Output the [x, y] coordinate of the center of the cell containing the given text.  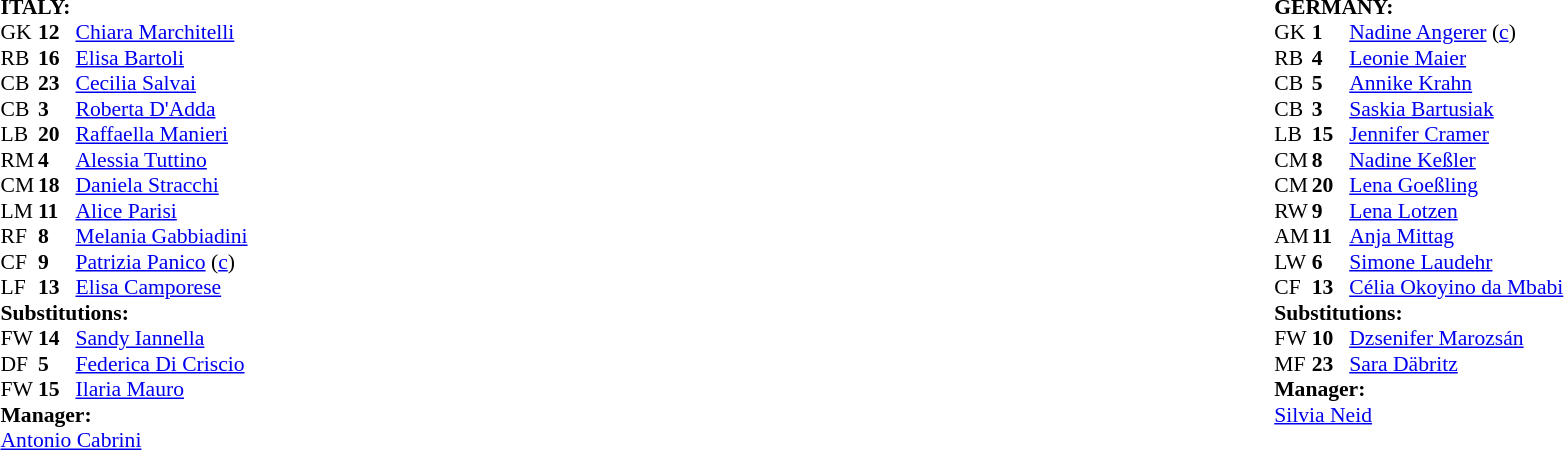
Ilaria Mauro [162, 389]
Sandy Iannella [162, 339]
Leonie Maier [1456, 58]
Dzsenifer Marozsán [1456, 339]
Alice Parisi [162, 211]
6 [1331, 262]
Alessia Tuttino [162, 160]
Lena Lotzen [1456, 211]
Simone Laudehr [1456, 262]
Lena Goeßling [1456, 185]
Elisa Camporese [162, 287]
16 [57, 58]
Anja Mittag [1456, 237]
Silvia Neid [1418, 415]
Elisa Bartoli [162, 58]
Daniela Stracchi [162, 185]
14 [57, 339]
Jennifer Cramer [1456, 135]
Nadine Angerer (c) [1456, 33]
Melania Gabbiadini [162, 237]
Cecilia Salvai [162, 83]
Sara Däbritz [1456, 364]
RF [19, 237]
AM [1293, 237]
Célia Okoyino da Mbabi [1456, 287]
10 [1331, 339]
LF [19, 287]
LM [19, 211]
12 [57, 33]
Nadine Keßler [1456, 160]
Annike Krahn [1456, 83]
RM [19, 160]
MF [1293, 364]
Chiara Marchitelli [162, 33]
1 [1331, 33]
Federica Di Criscio [162, 364]
18 [57, 185]
LW [1293, 262]
Patrizia Panico (c) [162, 262]
RW [1293, 211]
Saskia Bartusiak [1456, 109]
DF [19, 364]
Raffaella Manieri [162, 135]
Roberta D'Adda [162, 109]
